Determine the [X, Y] coordinate at the center of the cell enclosing the given text.  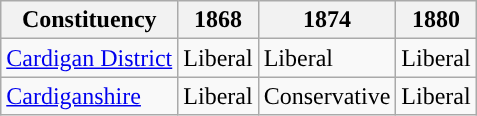
1880 [436, 20]
Cardigan District [90, 58]
Conservative [327, 96]
1868 [218, 20]
Cardiganshire [90, 96]
1874 [327, 20]
Constituency [90, 20]
